Scan for the cell matching the given text and deliver its [x, y] coordinate at center. 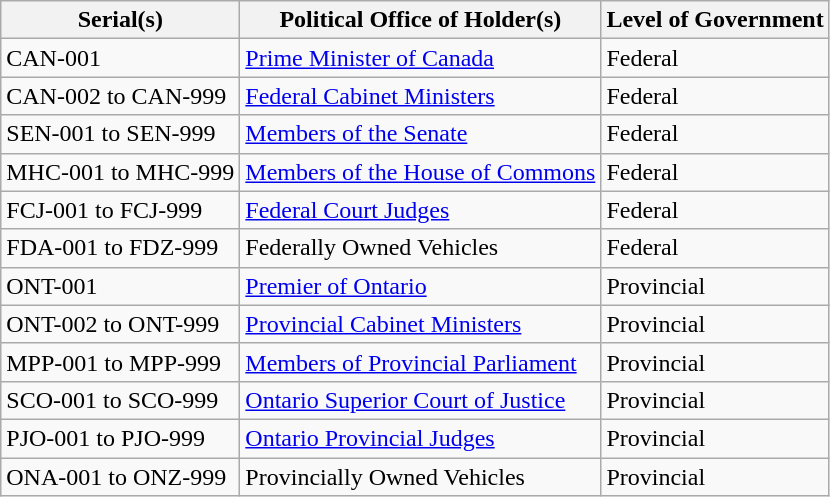
Federal Cabinet Ministers [420, 96]
Prime Minister of Canada [420, 58]
FCJ-001 to FCJ-999 [120, 210]
ONA-001 to ONZ-999 [120, 477]
FDA-001 to FDZ-999 [120, 248]
Premier of Ontario [420, 286]
SCO-001 to SCO-999 [120, 400]
Ontario Provincial Judges [420, 438]
Ontario Superior Court of Justice [420, 400]
ONT-001 [120, 286]
Provincially Owned Vehicles [420, 477]
SEN-001 to SEN-999 [120, 134]
MHC-001 to MHC-999 [120, 172]
Serial(s) [120, 20]
Provincial Cabinet Ministers [420, 324]
Federally Owned Vehicles [420, 248]
MPP-001 to MPP-999 [120, 362]
ONT-002 to ONT-999 [120, 324]
Level of Government [715, 20]
CAN-002 to CAN-999 [120, 96]
Members of the Senate [420, 134]
Members of the House of Commons [420, 172]
PJO-001 to PJO-999 [120, 438]
Political Office of Holder(s) [420, 20]
Federal Court Judges [420, 210]
CAN-001 [120, 58]
Members of Provincial Parliament [420, 362]
